Locate the cell with the specified text and output its (X, Y) center coordinate. 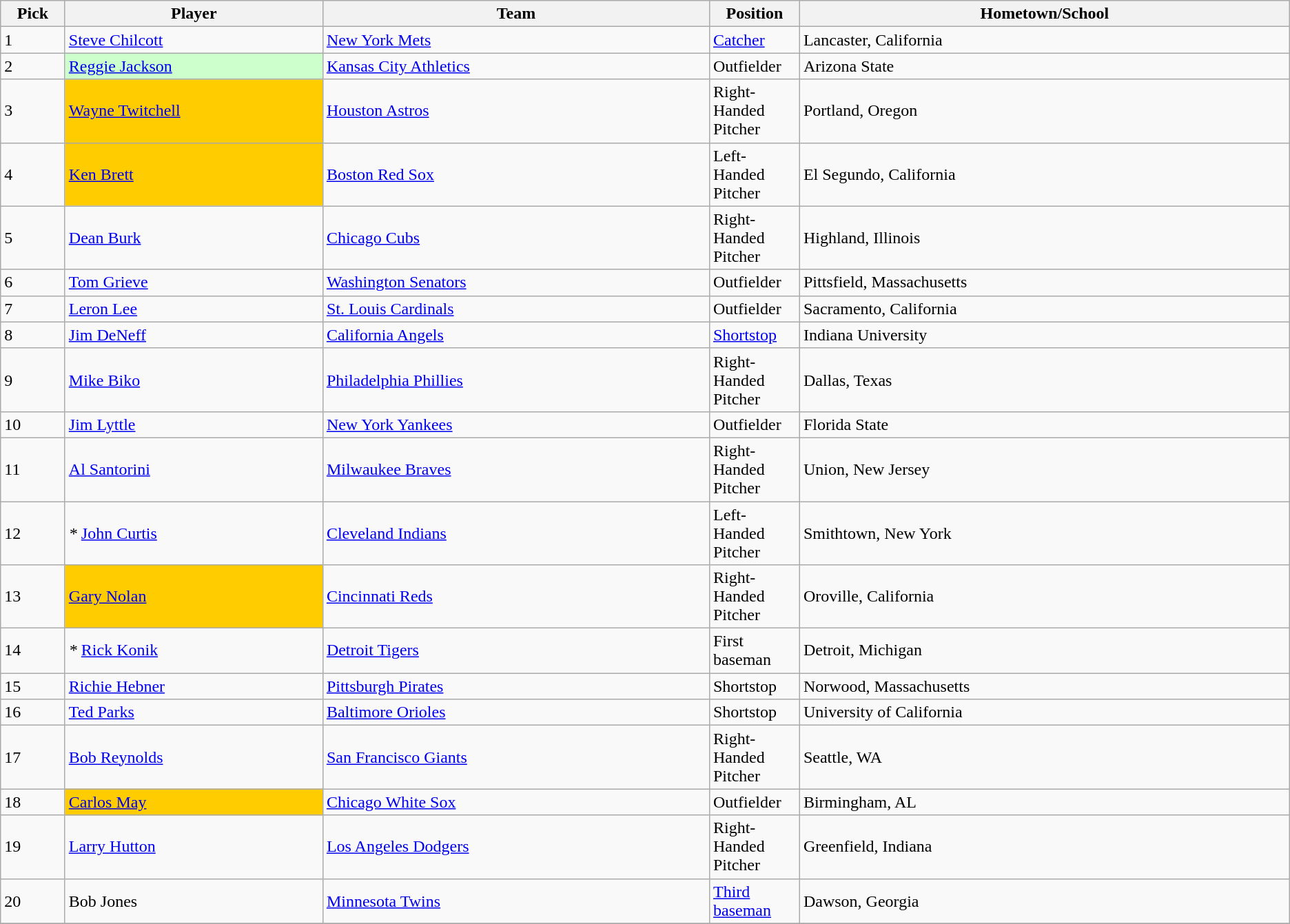
University of California (1045, 712)
Milwaukee Braves (515, 469)
Cincinnati Reds (515, 597)
Philadelphia Phillies (515, 380)
Sacramento, California (1045, 309)
Third baseman (754, 901)
9 (33, 380)
Oroville, California (1045, 597)
Richie Hebner (194, 686)
Houston Astros (515, 111)
New York Yankees (515, 424)
Lancaster, California (1045, 40)
Union, New Jersey (1045, 469)
Pittsfield, Massachusetts (1045, 283)
5 (33, 238)
Indiana University (1045, 335)
Mike Biko (194, 380)
Team (515, 14)
Catcher (754, 40)
Gary Nolan (194, 597)
Chicago White Sox (515, 802)
First baseman (754, 650)
Boston Red Sox (515, 174)
Portland, Oregon (1045, 111)
Dawson, Georgia (1045, 901)
Arizona State (1045, 66)
Bob Jones (194, 901)
Birmingham, AL (1045, 802)
Detroit, Michigan (1045, 650)
Ken Brett (194, 174)
San Francisco Giants (515, 757)
Dallas, Texas (1045, 380)
7 (33, 309)
6 (33, 283)
Greenfield, Indiana (1045, 847)
Smithtown, New York (1045, 533)
Dean Burk (194, 238)
Bob Reynolds (194, 757)
Florida State (1045, 424)
* John Curtis (194, 533)
2 (33, 66)
Carlos May (194, 802)
8 (33, 335)
4 (33, 174)
Kansas City Athletics (515, 66)
* Rick Konik (194, 650)
El Segundo, California (1045, 174)
Wayne Twitchell (194, 111)
St. Louis Cardinals (515, 309)
18 (33, 802)
Chicago Cubs (515, 238)
Norwood, Massachusetts (1045, 686)
Position (754, 14)
California Angels (515, 335)
Baltimore Orioles (515, 712)
Highland, Illinois (1045, 238)
16 (33, 712)
3 (33, 111)
Ted Parks (194, 712)
19 (33, 847)
Player (194, 14)
14 (33, 650)
Steve Chilcott (194, 40)
New York Mets (515, 40)
Larry Hutton (194, 847)
20 (33, 901)
Pittsburgh Pirates (515, 686)
15 (33, 686)
Jim Lyttle (194, 424)
Washington Senators (515, 283)
Minnesota Twins (515, 901)
Detroit Tigers (515, 650)
17 (33, 757)
Al Santorini (194, 469)
Seattle, WA (1045, 757)
Jim DeNeff (194, 335)
10 (33, 424)
12 (33, 533)
Pick (33, 14)
Tom Grieve (194, 283)
Leron Lee (194, 309)
11 (33, 469)
Reggie Jackson (194, 66)
Hometown/School (1045, 14)
Cleveland Indians (515, 533)
13 (33, 597)
Los Angeles Dodgers (515, 847)
1 (33, 40)
